Provide the [X, Y] coordinate of the cell's center where the given text is located.  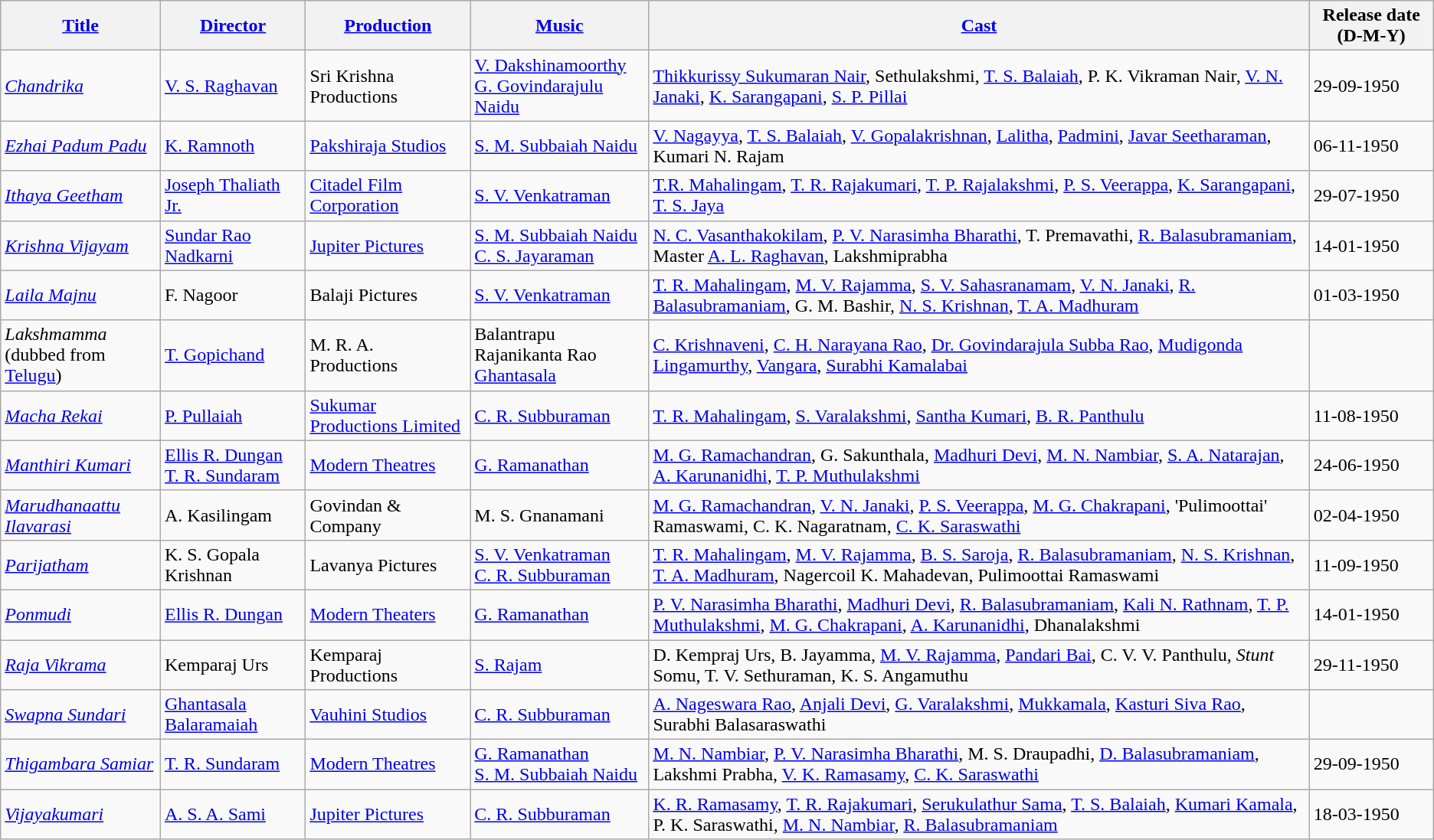
V. Nagayya, T. S. Balaiah, V. Gopalakrishnan, Lalitha, Padmini, Javar Seetharaman, Kumari N. Rajam [979, 145]
29-11-1950 [1371, 665]
02-04-1950 [1371, 515]
11-09-1950 [1371, 565]
G. RamanathanS. M. Subbaiah Naidu [559, 764]
Manthiri Kumari [81, 466]
Title [81, 26]
24-06-1950 [1371, 466]
18-03-1950 [1371, 815]
Balantrapu Rajanikanta RaoGhantasala [559, 355]
A. Kasilingam [233, 515]
29-07-1950 [1371, 196]
Director [233, 26]
Sri Krishna Productions [388, 86]
P. Pullaiah [233, 415]
Ghantasala Balaramaiah [233, 715]
S. V. VenkatramanC. R. Subburaman [559, 565]
Laila Majnu [81, 296]
Balaji Pictures [388, 296]
Music [559, 26]
Cast [979, 26]
Sundar Rao Nadkarni [233, 245]
T. R. Sundaram [233, 764]
F. Nagoor [233, 296]
Modern Theaters [388, 614]
Vauhini Studios [388, 715]
M. G. Ramachandran, V. N. Janaki, P. S. Veerappa, M. G. Chakrapani, 'Pulimoottai' Ramaswami, C. K. Nagaratnam, C. K. Saraswathi [979, 515]
Chandrika [81, 86]
T. R. Mahalingam, M. V. Rajamma, S. V. Sahasranamam, V. N. Janaki, R. Balasubramaniam, G. M. Bashir, N. S. Krishnan, T. A. Madhuram [979, 296]
11-08-1950 [1371, 415]
Macha Rekai [81, 415]
Production [388, 26]
M. N. Nambiar, P. V. Narasimha Bharathi, M. S. Draupadhi, D. Balasubramaniam, Lakshmi Prabha, V. K. Ramasamy, C. K. Saraswathi [979, 764]
Raja Vikrama [81, 665]
Thikkurissy Sukumaran Nair, Sethulakshmi, T. S. Balaiah, P. K. Vikraman Nair, V. N. Janaki, K. Sarangapani, S. P. Pillai [979, 86]
A. S. A. Sami [233, 815]
T. R. Mahalingam, M. V. Rajamma, B. S. Saroja, R. Balasubramaniam, N. S. Krishnan, T. A. Madhuram, Nagercoil K. Mahadevan, Pulimoottai Ramaswami [979, 565]
C. Krishnaveni, C. H. Narayana Rao, Dr. Govindarajula Subba Rao, Mudigonda Lingamurthy, Vangara, Surabhi Kamalabai [979, 355]
Lakshmamma(dubbed from Telugu) [81, 355]
01-03-1950 [1371, 296]
Ellis R. Dungan [233, 614]
Pakshiraja Studios [388, 145]
S. M. Subbaiah NaiduC. S. Jayaraman [559, 245]
A. Nageswara Rao, Anjali Devi, G. Varalakshmi, Mukkamala, Kasturi Siva Rao, Surabhi Balasaraswathi [979, 715]
Ithaya Geetham [81, 196]
N. C. Vasanthakokilam, P. V. Narasimha Bharathi, T. Premavathi, R. Balasubramaniam, Master A. L. Raghavan, Lakshmiprabha [979, 245]
Joseph Thaliath Jr. [233, 196]
V. S. Raghavan [233, 86]
Swapna Sundari [81, 715]
K. S. Gopala Krishnan [233, 565]
T.R. Mahalingam, T. R. Rajakumari, T. P. Rajalakshmi, P. S. Veerappa, K. Sarangapani, T. S. Jaya [979, 196]
K. Ramnoth [233, 145]
Thigambara Samiar [81, 764]
Vijayakumari [81, 815]
P. V. Narasimha Bharathi, Madhuri Devi, R. Balasubramaniam, Kali N. Rathnam, T. P. Muthulakshmi, M. G. Chakrapani, A. Karunanidhi, Dhanalakshmi [979, 614]
K. R. Ramasamy, T. R. Rajakumari, Serukulathur Sama, T. S. Balaiah, Kumari Kamala, P. K. Saraswathi, M. N. Nambiar, R. Balasubramaniam [979, 815]
Kemparaj Productions [388, 665]
M. R. A. Productions [388, 355]
M. G. Ramachandran, G. Sakunthala, Madhuri Devi, M. N. Nambiar, S. A. Natarajan, A. Karunanidhi, T. P. Muthulakshmi [979, 466]
Sukumar Productions Limited [388, 415]
V. DakshinamoorthyG. Govindarajulu Naidu [559, 86]
T. R. Mahalingam, S. Varalakshmi, Santha Kumari, B. R. Panthulu [979, 415]
Ponmudi [81, 614]
Marudhanaattu Ilavarasi [81, 515]
D. Kempraj Urs, B. Jayamma, M. V. Rajamma, Pandari Bai, C. V. V. Panthulu, Stunt Somu, T. V. Sethuraman, K. S. Angamuthu [979, 665]
Kemparaj Urs [233, 665]
S. Rajam [559, 665]
06-11-1950 [1371, 145]
Govindan & Company [388, 515]
S. M. Subbaiah Naidu [559, 145]
Parijatham [81, 565]
Citadel Film Corporation [388, 196]
T. Gopichand [233, 355]
Release date (D-M-Y) [1371, 26]
Ellis R. DunganT. R. Sundaram [233, 466]
Ezhai Padum Padu [81, 145]
Krishna Vijayam [81, 245]
M. S. Gnanamani [559, 515]
Lavanya Pictures [388, 565]
